From the cell containing the given text, extract its center point as [X, Y] coordinate. 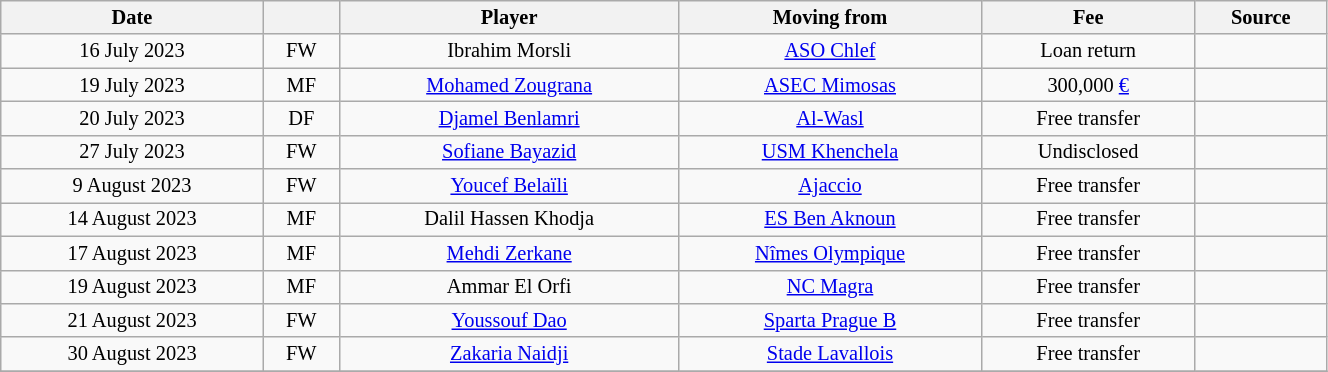
USM Khenchela [830, 152]
14 August 2023 [132, 219]
Stade Lavallois [830, 354]
Zakaria Naidji [509, 354]
Djamel Benlamri [509, 118]
ASEC Mimosas [830, 85]
Mehdi Zerkane [509, 253]
Ajaccio [830, 186]
16 July 2023 [132, 51]
Source [1260, 17]
Sofiane Bayazid [509, 152]
Ibrahim Morsli [509, 51]
Youcef Belaïli [509, 186]
30 August 2023 [132, 354]
17 August 2023 [132, 253]
9 August 2023 [132, 186]
20 July 2023 [132, 118]
DF [301, 118]
19 August 2023 [132, 287]
Undisclosed [1088, 152]
Loan return [1088, 51]
Fee [1088, 17]
Dalil Hassen Khodja [509, 219]
Youssouf Dao [509, 320]
Ammar El Orfi [509, 287]
Mohamed Zougrana [509, 85]
Date [132, 17]
300,000 € [1088, 85]
27 July 2023 [132, 152]
ASO Chlef [830, 51]
Player [509, 17]
21 August 2023 [132, 320]
19 July 2023 [132, 85]
Moving from [830, 17]
Nîmes Olympique [830, 253]
Sparta Prague B [830, 320]
NC Magra [830, 287]
ES Ben Aknoun [830, 219]
Al-Wasl [830, 118]
